For the text-containing cell, return its midpoint in [x, y] coordinate format. 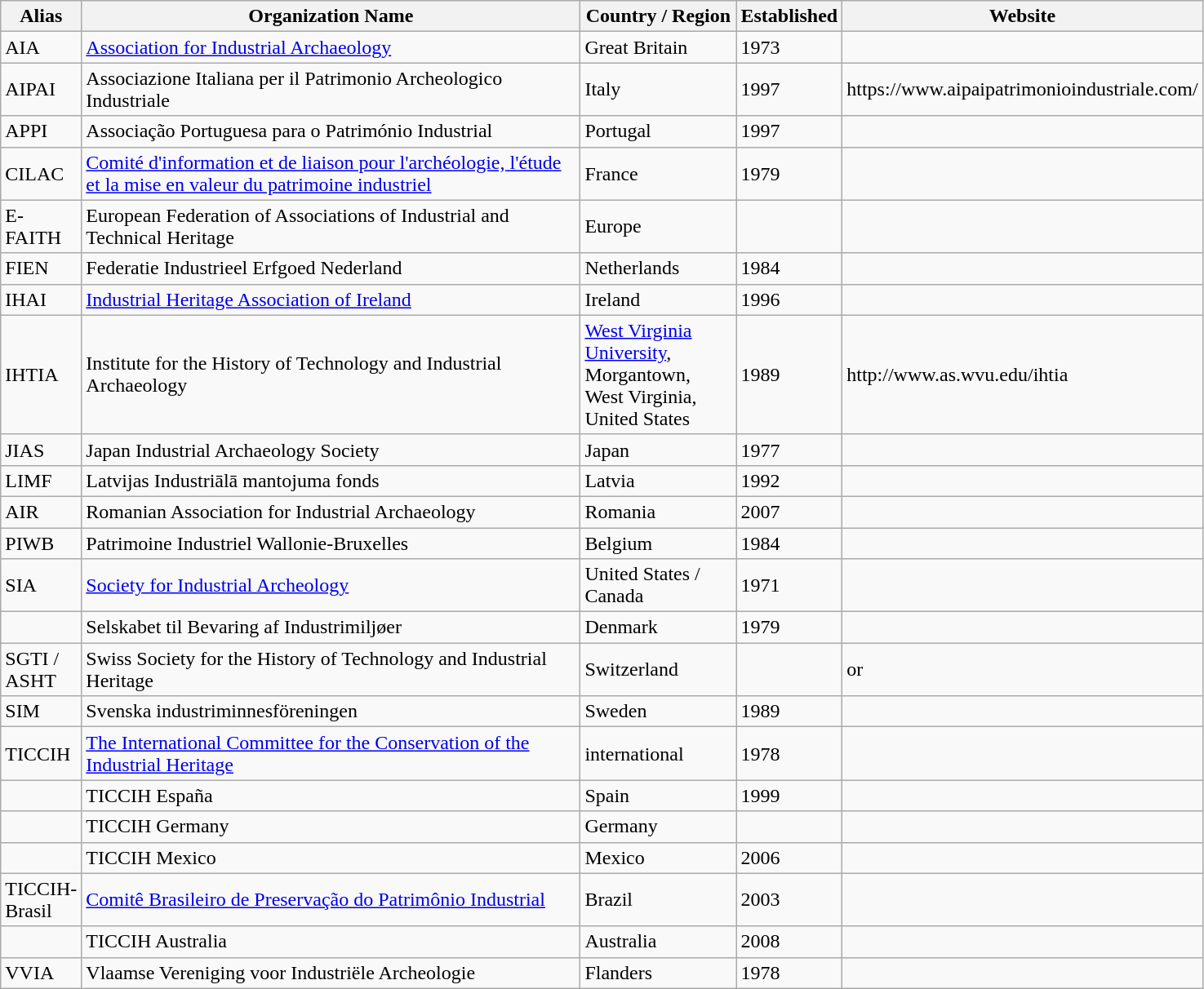
international [658, 754]
2007 [789, 512]
Swiss Society for the History of Technology and Industrial Heritage [331, 669]
1999 [789, 796]
TICCIH España [331, 796]
Associação Portuguesa para o Património Industrial [331, 131]
TICCIH-Brasil [41, 899]
Patrimoine Industriel Wallonie-Bruxelles [331, 543]
European Federation of Associations of Industrial and Technical Heritage [331, 227]
Sweden [658, 712]
JIAS [41, 450]
LIMF [41, 481]
Australia [658, 942]
Switzerland [658, 669]
TICCIH Germany [331, 827]
Institute for the History of Technology and Industrial Archaeology [331, 375]
or [1022, 669]
SIA [41, 586]
Svenska industriminnesföreningen [331, 712]
Netherlands [658, 268]
1977 [789, 450]
Japan Industrial Archaeology Society [331, 450]
Selskabet til Bevaring af Industrimiljøer [331, 628]
Romania [658, 512]
Germany [658, 827]
IHAI [41, 299]
Country / Region [658, 16]
Federatie Industrieel Erfgoed Nederland [331, 268]
1973 [789, 47]
2008 [789, 942]
PIWB [41, 543]
https://www.aipaipatrimonioindustriale.com/ [1022, 90]
Vlaamse Vereniging voor Industriële Archeologie [331, 973]
Mexico [658, 858]
Flanders [658, 973]
Associazione Italiana per il Patrimonio Archeologico Industriale [331, 90]
Italy [658, 90]
Denmark [658, 628]
AIPAI [41, 90]
E-FAITH [41, 227]
SGTI / ASHT [41, 669]
France [658, 173]
Industrial Heritage Association of Ireland [331, 299]
Latvia [658, 481]
Established [789, 16]
Organization Name [331, 16]
Romanian Association for Industrial Archaeology [331, 512]
United States / Canada [658, 586]
Comitê Brasileiro de Preservação do Patrimônio Industrial [331, 899]
Great Britain [658, 47]
Brazil [658, 899]
TICCIH Mexico [331, 858]
SIM [41, 712]
APPI [41, 131]
1996 [789, 299]
AIR [41, 512]
Portugal [658, 131]
VVIA [41, 973]
TICCIH [41, 754]
TICCIH Australia [331, 942]
AIA [41, 47]
Ireland [658, 299]
Website [1022, 16]
West Virginia University, Morgantown, West Virginia, United States [658, 375]
CILAC [41, 173]
Japan [658, 450]
The International Committee for the Conservation of the Industrial Heritage [331, 754]
Latvijas Industriālā mantojuma fonds [331, 481]
IHTIA [41, 375]
1992 [789, 481]
Association for Industrial Archaeology [331, 47]
Alias [41, 16]
http://www.as.wvu.edu/ihtia [1022, 375]
FIEN [41, 268]
Comité d'information et de liaison pour l'archéologie, l'étude et la mise en valeur du patrimoine industriel [331, 173]
Society for Industrial Archeology [331, 586]
1971 [789, 586]
Europe [658, 227]
2003 [789, 899]
Spain [658, 796]
2006 [789, 858]
Belgium [658, 543]
